Identify which cell holds the provided text, then report its (X, Y) central coordinate. 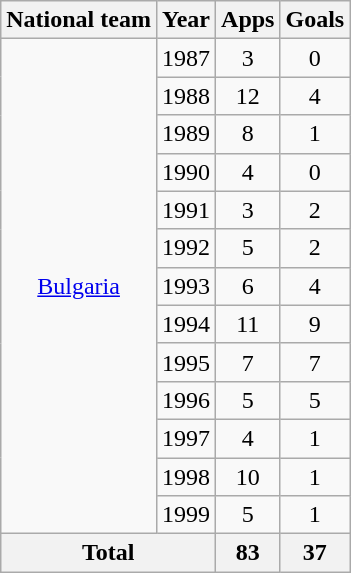
1992 (186, 248)
1989 (186, 134)
1996 (186, 400)
1994 (186, 324)
6 (248, 286)
9 (315, 324)
National team (79, 20)
1987 (186, 58)
10 (248, 477)
Total (108, 553)
Goals (315, 20)
83 (248, 553)
1999 (186, 515)
1991 (186, 210)
Bulgaria (79, 286)
1998 (186, 477)
1995 (186, 362)
1988 (186, 96)
Year (186, 20)
11 (248, 324)
37 (315, 553)
1997 (186, 438)
1990 (186, 172)
8 (248, 134)
Apps (248, 20)
1993 (186, 286)
12 (248, 96)
